Scan for the cell matching the given text and deliver its (x, y) coordinate at center. 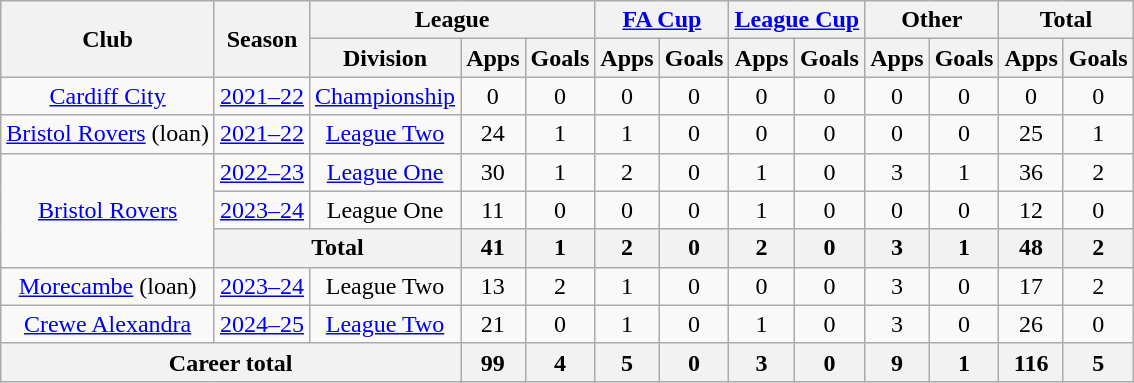
Championship (386, 96)
Club (108, 39)
Morecambe (loan) (108, 286)
9 (897, 362)
Bristol Rovers (loan) (108, 134)
2022–23 (262, 172)
36 (1031, 172)
13 (493, 286)
25 (1031, 134)
17 (1031, 286)
Bristol Rovers (108, 210)
2024–25 (262, 324)
30 (493, 172)
Division (386, 58)
Career total (231, 362)
11 (493, 210)
48 (1031, 248)
4 (560, 362)
Season (262, 39)
FA Cup (662, 20)
12 (1031, 210)
116 (1031, 362)
League (452, 20)
Crewe Alexandra (108, 324)
41 (493, 248)
99 (493, 362)
Other (932, 20)
League Cup (797, 20)
24 (493, 134)
Cardiff City (108, 96)
26 (1031, 324)
21 (493, 324)
